Return the [x, y] coordinate for the center point of the cell that contains the specified text.  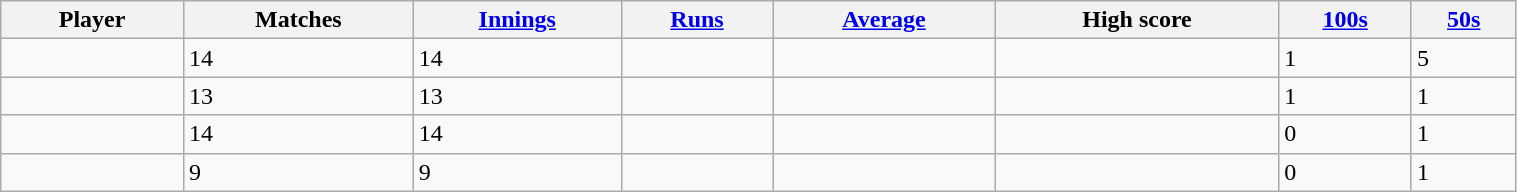
Innings [517, 20]
Runs [697, 20]
50s [1464, 20]
Player [92, 20]
100s [1346, 20]
Matches [298, 20]
5 [1464, 58]
High score [1137, 20]
Average [884, 20]
